Identify which cell holds the provided text, then report its (X, Y) central coordinate. 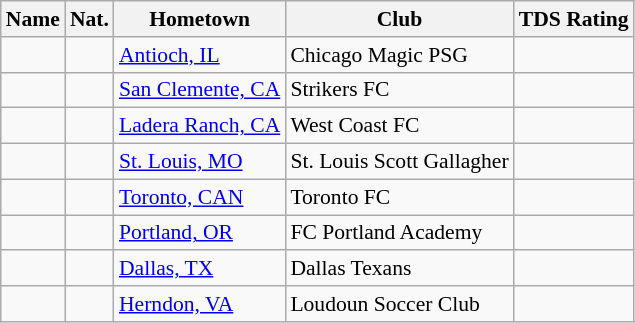
Strikers FC (399, 90)
Toronto FC (399, 197)
St. Louis, MO (200, 162)
Dallas, TX (200, 269)
Antioch, IL (200, 55)
Name (33, 19)
Chicago Magic PSG (399, 55)
Portland, OR (200, 233)
Club (399, 19)
St. Louis Scott Gallagher (399, 162)
Herndon, VA (200, 304)
Hometown (200, 19)
Dallas Texans (399, 269)
Loudoun Soccer Club (399, 304)
TDS Rating (574, 19)
San Clemente, CA (200, 90)
Ladera Ranch, CA (200, 126)
West Coast FC (399, 126)
FC Portland Academy (399, 233)
Nat. (90, 19)
Toronto, CAN (200, 197)
